Search for the cell housing the specified text and yield its [x, y] center coordinate. 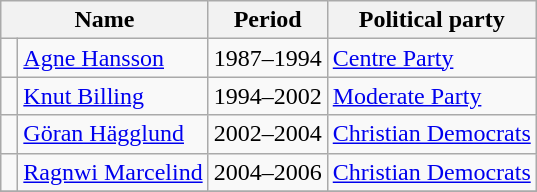
2004–2006 [268, 172]
1994–2002 [268, 96]
Period [268, 20]
Knut Billing [113, 96]
Ragnwi Marcelind [113, 172]
1987–1994 [268, 58]
2002–2004 [268, 134]
Agne Hansson [113, 58]
Centre Party [432, 58]
Political party [432, 20]
Name [104, 20]
Göran Hägglund [113, 134]
Moderate Party [432, 96]
